Scan for the cell matching the given text and deliver its (x, y) coordinate at center. 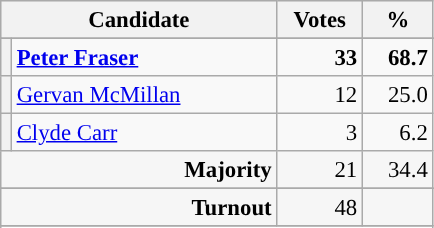
Majority (139, 170)
3 (320, 133)
Turnout (139, 208)
48 (320, 208)
Gervan McMillan (144, 95)
68.7 (398, 58)
% (398, 20)
Candidate (139, 20)
Peter Fraser (144, 58)
6.2 (398, 133)
34.4 (398, 170)
Votes (320, 20)
21 (320, 170)
33 (320, 58)
25.0 (398, 95)
12 (320, 95)
Clyde Carr (144, 133)
